Return the [x, y] coordinate for the center point of the cell that contains the specified text.  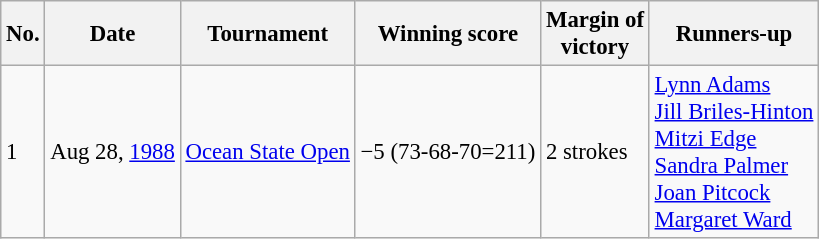
Winning score [448, 34]
1 [23, 152]
Tournament [268, 34]
Margin ofvictory [596, 34]
No. [23, 34]
Date [112, 34]
2 strokes [596, 152]
Lynn Adams Jill Briles-Hinton Mitzi Edge Sandra Palmer Joan Pitcock Margaret Ward [734, 152]
−5 (73-68-70=211) [448, 152]
Aug 28, 1988 [112, 152]
Ocean State Open [268, 152]
Runners-up [734, 34]
